Scan for the cell matching the given text and deliver its (x, y) coordinate at center. 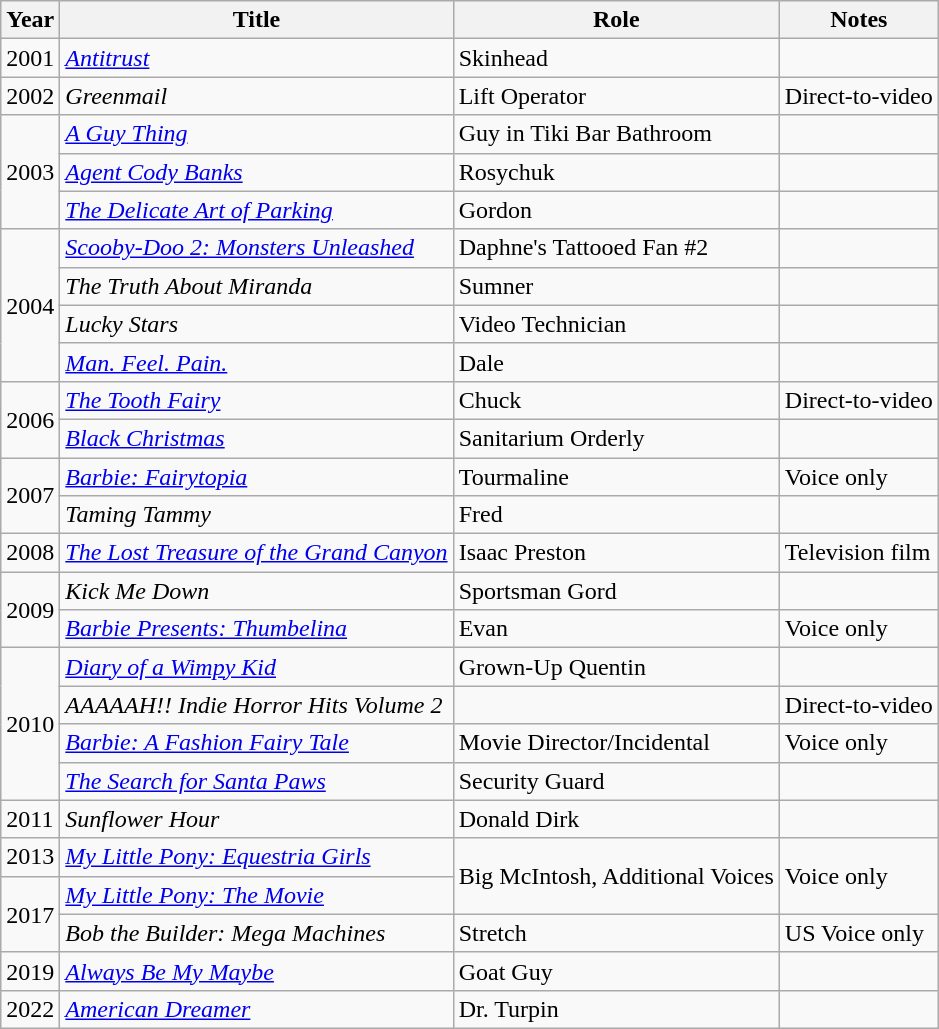
Antitrust (256, 58)
The Search for Santa Paws (256, 781)
The Tooth Fairy (256, 400)
Rosychuk (616, 172)
Donald Dirk (616, 819)
Fred (616, 515)
Grown-Up Quentin (616, 667)
Black Christmas (256, 438)
Bob the Builder: Mega Machines (256, 933)
Lift Operator (616, 96)
Isaac Preston (616, 553)
2013 (30, 857)
Greenmail (256, 96)
2010 (30, 724)
US Voice only (858, 933)
2009 (30, 610)
Big McIntosh, Additional Voices (616, 876)
Sunflower Hour (256, 819)
Tourmaline (616, 477)
Scooby-Doo 2: Monsters Unleashed (256, 248)
2022 (30, 1009)
Title (256, 20)
The Delicate Art of Parking (256, 210)
Man. Feel. Pain. (256, 362)
Always Be My Maybe (256, 971)
My Little Pony: Equestria Girls (256, 857)
Video Technician (616, 324)
AAAAAH!! Indie Horror Hits Volume 2 (256, 705)
Skinhead (616, 58)
Daphne's Tattooed Fan #2 (616, 248)
2004 (30, 305)
Gordon (616, 210)
2011 (30, 819)
Diary of a Wimpy Kid (256, 667)
Stretch (616, 933)
A Guy Thing (256, 134)
Dr. Turpin (616, 1009)
2002 (30, 96)
2008 (30, 553)
My Little Pony: The Movie (256, 895)
American Dreamer (256, 1009)
Taming Tammy (256, 515)
Barbie Presents: Thumbelina (256, 629)
2006 (30, 419)
Security Guard (616, 781)
2017 (30, 914)
Movie Director/Incidental (616, 743)
Role (616, 20)
Sanitarium Orderly (616, 438)
2007 (30, 496)
Lucky Stars (256, 324)
Barbie: A Fashion Fairy Tale (256, 743)
Notes (858, 20)
Agent Cody Banks (256, 172)
Sumner (616, 286)
The Truth About Miranda (256, 286)
Year (30, 20)
2001 (30, 58)
Evan (616, 629)
Goat Guy (616, 971)
The Lost Treasure of the Grand Canyon (256, 553)
Television film (858, 553)
2019 (30, 971)
Sportsman Gord (616, 591)
Barbie: Fairytopia (256, 477)
Dale (616, 362)
Guy in Tiki Bar Bathroom (616, 134)
2003 (30, 172)
Kick Me Down (256, 591)
Chuck (616, 400)
